Provide the (x, y) coordinate of the cell's center where the given text is located.  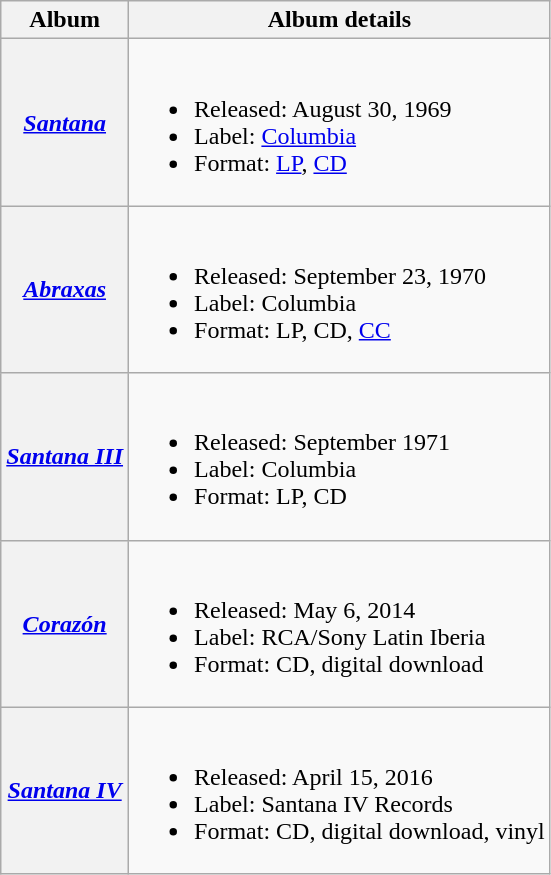
Released: September 1971Label: ColumbiaFormat: LP, CD (340, 456)
Released: May 6, 2014Label: RCA/Sony Latin IberiaFormat: CD, digital download (340, 624)
Santana III (65, 456)
Santana IV (65, 790)
Corazón (65, 624)
Released: August 30, 1969Label: ColumbiaFormat: LP, CD (340, 122)
Santana (65, 122)
Album details (340, 20)
Abraxas (65, 290)
Album (65, 20)
Released: September 23, 1970Label: ColumbiaFormat: LP, CD, CC (340, 290)
Released: April 15, 2016Label: Santana IV RecordsFormat: CD, digital download, vinyl (340, 790)
